From the cell containing the given text, extract its center point as [X, Y] coordinate. 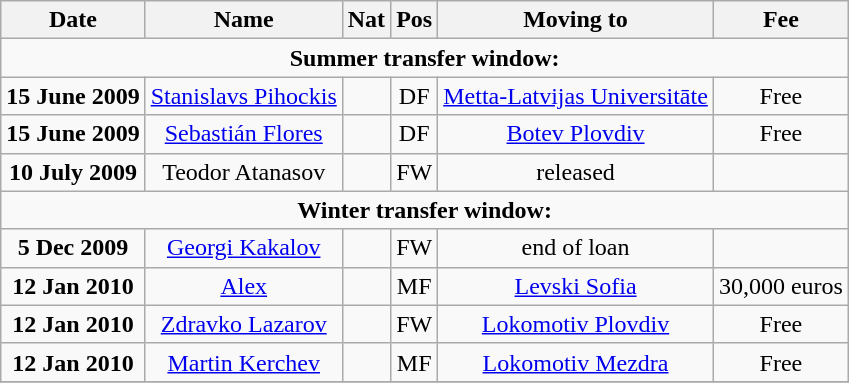
Date [73, 20]
Sebastián Flores [244, 134]
Nat [366, 20]
Summer transfer window: [425, 58]
Botev Plovdiv [576, 134]
Zdravko Lazarov [244, 324]
Stanislavs Pihockis [244, 96]
Fee [780, 20]
Lokomotiv Mezdra [576, 362]
Teodor Atanasov [244, 172]
released [576, 172]
Name [244, 20]
Levski Sofia [576, 286]
5 Dec 2009 [73, 248]
10 July 2009 [73, 172]
30,000 euros [780, 286]
Metta-Latvijas Universitāte [576, 96]
Moving to [576, 20]
Winter transfer window: [425, 210]
Alex [244, 286]
Lokomotiv Plovdiv [576, 324]
Pos [414, 20]
Martin Kerchev [244, 362]
Georgi Kakalov [244, 248]
end of loan [576, 248]
